Return [x, y] of the center of cell containing provided text 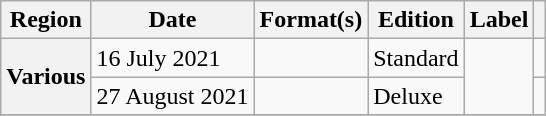
Deluxe [416, 96]
Standard [416, 58]
Region [46, 20]
27 August 2021 [172, 96]
Date [172, 20]
Various [46, 77]
Edition [416, 20]
Format(s) [311, 20]
16 July 2021 [172, 58]
Label [499, 20]
